Determine the [X, Y] coordinate at the center of the cell enclosing the given text.  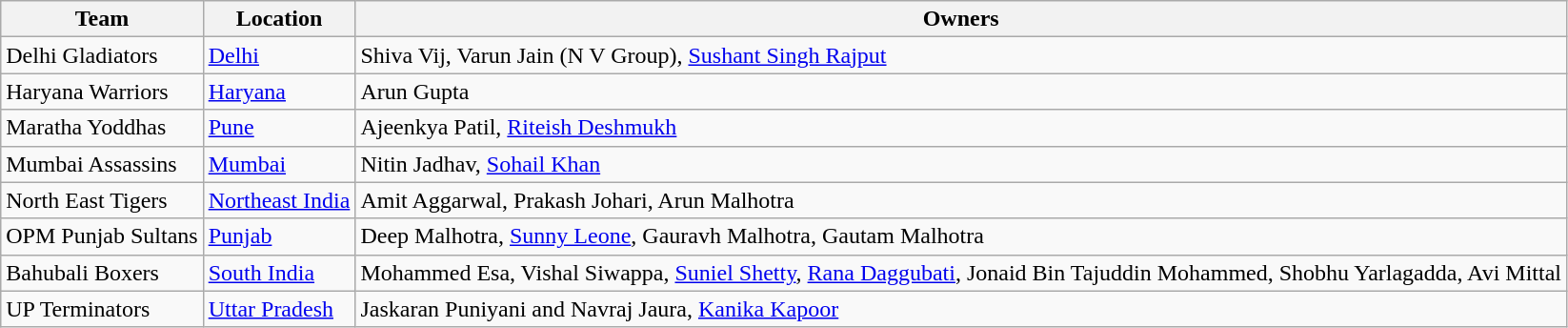
Arun Gupta [961, 92]
South India [279, 273]
Maratha Yoddhas [102, 128]
Mohammed Esa, Vishal Siwappa, Suniel Shetty, Rana Daggubati, Jonaid Bin Tajuddin Mohammed, Shobhu Yarlagadda, Avi Mittal [961, 273]
Pune [279, 128]
Bahubali Boxers [102, 273]
Location [279, 19]
UP Terminators [102, 309]
Haryana [279, 92]
Nitin Jadhav, Sohail Khan [961, 164]
Owners [961, 19]
Punjab [279, 236]
Amit Aggarwal, Prakash Johari, Arun Malhotra [961, 200]
Ajeenkya Patil, Riteish Deshmukh [961, 128]
North East Tigers [102, 200]
Mumbai Assassins [102, 164]
Uttar Pradesh [279, 309]
Deep Malhotra, Sunny Leone, Gauravh Malhotra, Gautam Malhotra [961, 236]
Team [102, 19]
Northeast India [279, 200]
Delhi [279, 55]
Delhi Gladiators [102, 55]
Shiva Vij, Varun Jain (N V Group), Sushant Singh Rajput [961, 55]
Jaskaran Puniyani and Navraj Jaura, Kanika Kapoor [961, 309]
Mumbai [279, 164]
OPM Punjab Sultans [102, 236]
Haryana Warriors [102, 92]
